Capture the cell that displays the provided text and extract its (x, y) central coordinate. 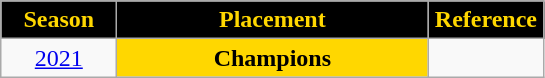
Champions (272, 58)
Season (59, 20)
Reference (486, 20)
2021 (59, 58)
Placement (272, 20)
